Identify which cell holds the provided text, then report its (X, Y) central coordinate. 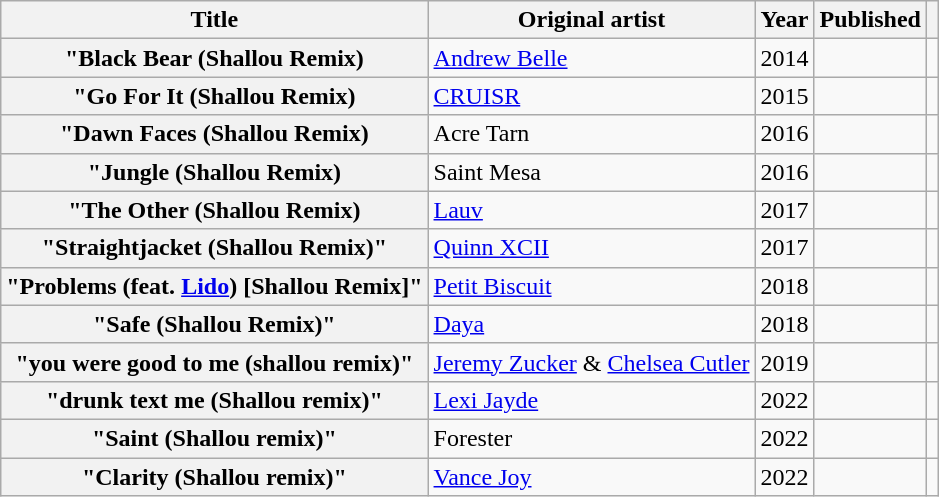
"Problems (feat. Lido) [Shallou Remix]" (214, 286)
"Go For It (Shallou Remix) (214, 96)
Daya (592, 324)
"Saint (Shallou remix)" (214, 438)
Published (870, 20)
"Clarity (Shallou remix)" (214, 477)
2015 (784, 96)
"drunk text me (Shallou remix)" (214, 400)
Title (214, 20)
CRUISR (592, 96)
"Black Bear (Shallou Remix) (214, 58)
"Straightjacket (Shallou Remix)" (214, 248)
Andrew Belle (592, 58)
Jeremy Zucker & Chelsea Cutler (592, 362)
Quinn XCII (592, 248)
Lexi Jayde (592, 400)
Vance Joy (592, 477)
Year (784, 20)
Forester (592, 438)
Petit Biscuit (592, 286)
2019 (784, 362)
"Jungle (Shallou Remix) (214, 172)
"The Other (Shallou Remix) (214, 210)
Acre Tarn (592, 134)
"Dawn Faces (Shallou Remix) (214, 134)
"you were good to me (shallou remix)" (214, 362)
Saint Mesa (592, 172)
Original artist (592, 20)
2014 (784, 58)
"Safe (Shallou Remix)" (214, 324)
Lauv (592, 210)
